Locate the cell with the specified text and output its (X, Y) center coordinate. 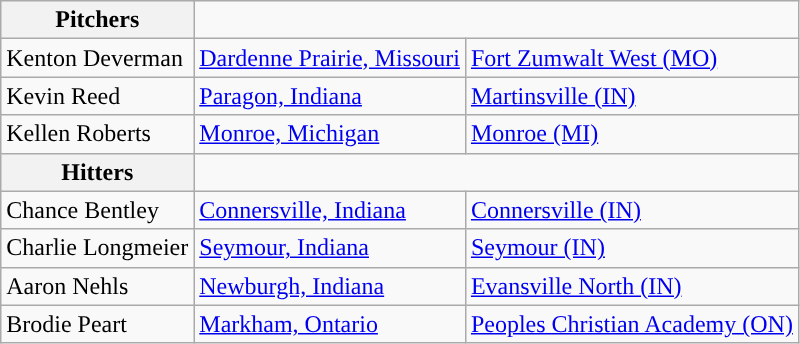
Chance Bentley (98, 210)
Evansville North (IN) (632, 286)
Connersville, Indiana (330, 210)
Seymour, Indiana (330, 248)
Kellen Roberts (98, 134)
Newburgh, Indiana (330, 286)
Hitters (98, 172)
Paragon, Indiana (330, 96)
Fort Zumwalt West (MO) (632, 58)
Kevin Reed (98, 96)
Kenton Deverman (98, 58)
Seymour (IN) (632, 248)
Markham, Ontario (330, 324)
Peoples Christian Academy (ON) (632, 324)
Connersville (IN) (632, 210)
Monroe (MI) (632, 134)
Charlie Longmeier (98, 248)
Dardenne Prairie, Missouri (330, 58)
Martinsville (IN) (632, 96)
Brodie Peart (98, 324)
Aaron Nehls (98, 286)
Pitchers (98, 20)
Monroe, Michigan (330, 134)
